From the cell containing the given text, extract its center point as [x, y] coordinate. 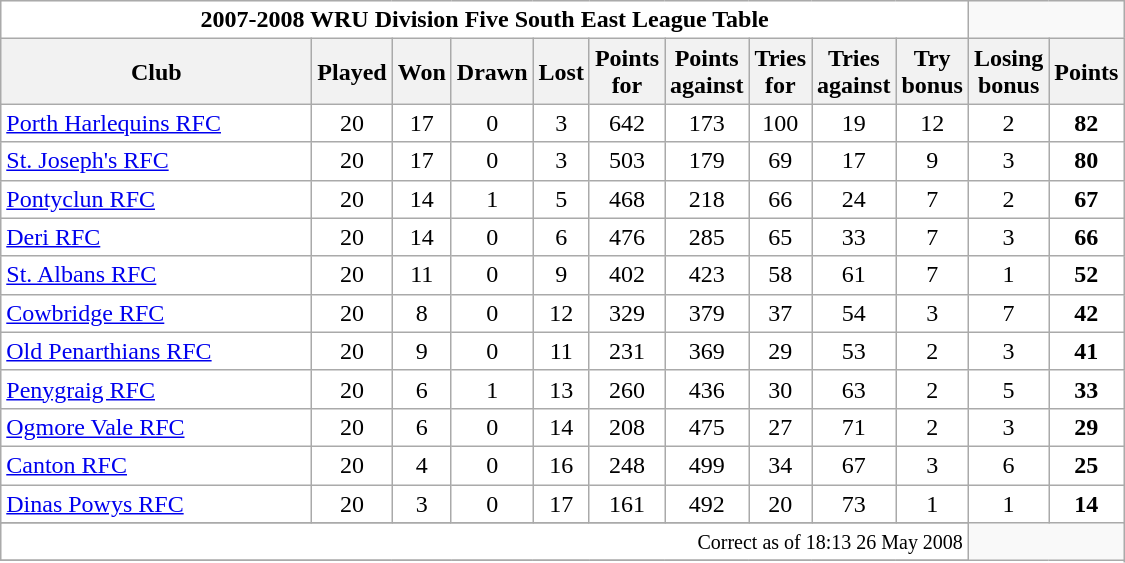
71 [854, 427]
Losing bonus [1008, 72]
492 [706, 503]
Points against [706, 72]
499 [706, 465]
2007-2008 WRU Division Five South East League Table [485, 20]
69 [780, 161]
100 [780, 123]
37 [780, 313]
Cowbridge RFC [156, 313]
19 [854, 123]
379 [706, 313]
218 [706, 199]
231 [626, 351]
475 [706, 427]
Canton RFC [156, 465]
642 [626, 123]
Penygraig RFC [156, 389]
30 [780, 389]
Played [352, 72]
Correct as of 18:13 26 May 2008 [485, 542]
Points [1086, 72]
61 [854, 275]
63 [854, 389]
260 [626, 389]
53 [854, 351]
4 [422, 465]
41 [1086, 351]
Drawn [492, 72]
24 [854, 199]
161 [626, 503]
Lost [561, 72]
80 [1086, 161]
Deri RFC [156, 237]
25 [1086, 465]
34 [780, 465]
Dinas Powys RFC [156, 503]
Ogmore Vale RFC [156, 427]
476 [626, 237]
54 [854, 313]
Porth Harlequins RFC [156, 123]
82 [1086, 123]
8 [422, 313]
65 [780, 237]
St. Albans RFC [156, 275]
27 [780, 427]
402 [626, 275]
369 [706, 351]
285 [706, 237]
16 [561, 465]
13 [561, 389]
Tries against [854, 72]
503 [626, 161]
436 [706, 389]
Club [156, 72]
208 [626, 427]
468 [626, 199]
St. Joseph's RFC [156, 161]
Won [422, 72]
58 [780, 275]
Pontyclun RFC [156, 199]
329 [626, 313]
73 [854, 503]
248 [626, 465]
Tries for [780, 72]
Points for [626, 72]
Old Penarthians RFC [156, 351]
173 [706, 123]
179 [706, 161]
42 [1086, 313]
Try bonus [932, 72]
423 [706, 275]
52 [1086, 275]
